Scan for the cell matching the given text and deliver its (X, Y) coordinate at center. 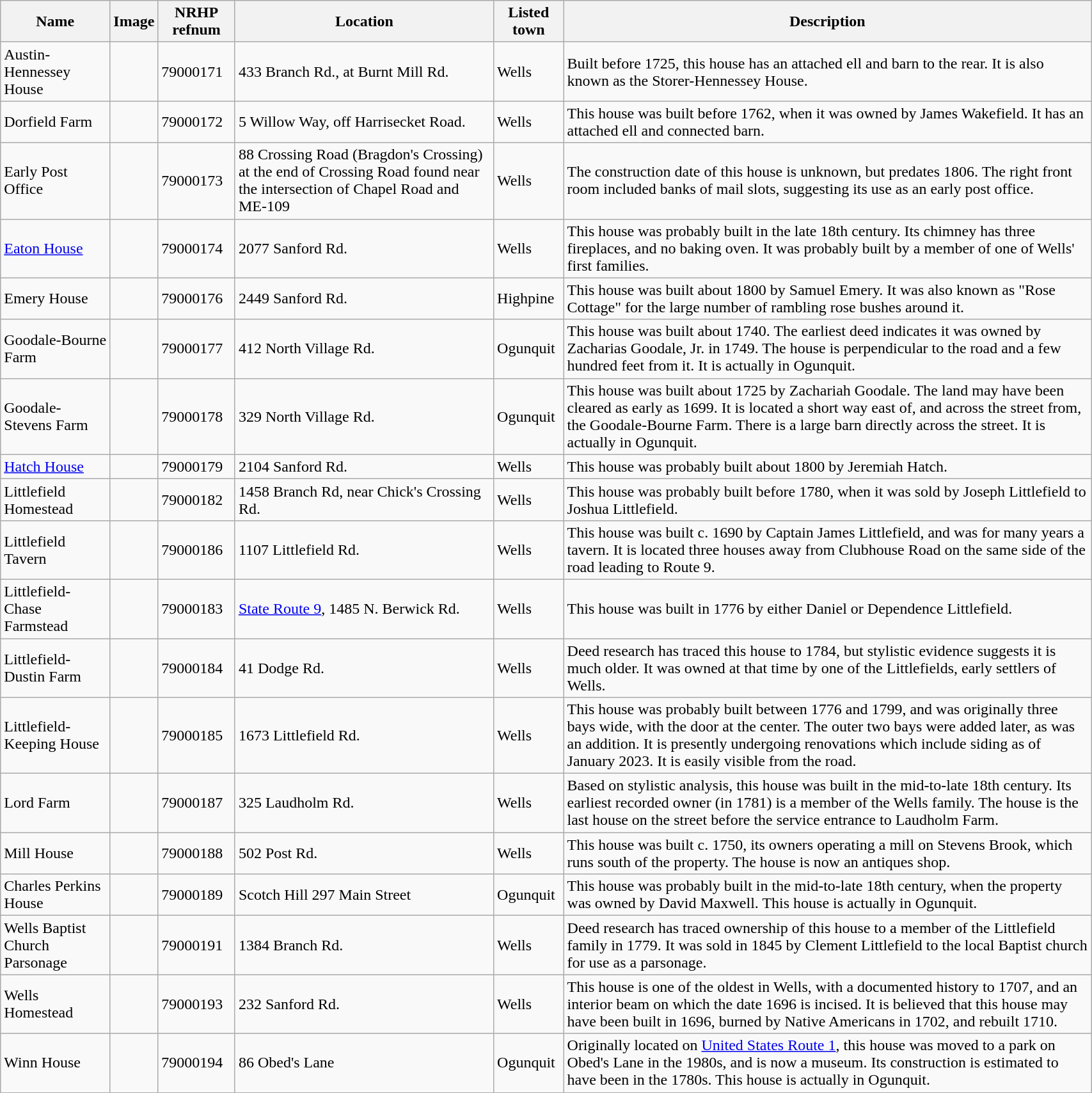
Wells Baptist Church Parsonage (55, 945)
79000173 (197, 180)
Mill House (55, 854)
Early Post Office (55, 180)
This house was probably built in the mid-to-late 18th century, when the property was owned by David Maxwell. This house is actually in Ogunquit. (828, 895)
Eaton House (55, 248)
Wells Homestead (55, 1004)
Scotch Hill 297 Main Street (364, 895)
232 Sanford Rd. (364, 1004)
79000187 (197, 803)
79000191 (197, 945)
325 Laudholm Rd. (364, 803)
This house was built before 1762, when it was owned by James Wakefield. It has an attached ell and connected barn. (828, 122)
5 Willow Way, off Harrisecket Road. (364, 122)
329 North Village Rd. (364, 416)
This house was probably built about 1800 by Jeremiah Hatch. (828, 467)
Built before 1725, this house has an attached ell and barn to the rear. It is also known as the Storer-Hennessey House. (828, 72)
Highpine (528, 298)
433 Branch Rd., at Burnt Mill Rd. (364, 72)
Littlefield-Keeping House (55, 736)
Lord Farm (55, 803)
79000177 (197, 349)
79000179 (197, 467)
88 Crossing Road (Bragdon's Crossing) at the end of Crossing Road found near the intersection of Chapel Road and ME-109 (364, 180)
79000182 (197, 499)
79000183 (197, 609)
79000185 (197, 736)
79000174 (197, 248)
Winn House (55, 1063)
Littlefield-Dustin Farm (55, 668)
Description (828, 22)
This house was probably built before 1780, when it was sold by Joseph Littlefield to Joshua Littlefield. (828, 499)
State Route 9, 1485 N. Berwick Rd. (364, 609)
This house was built about 1800 by Samuel Emery. It was also known as "Rose Cottage" for the large number of rambling rose bushes around it. (828, 298)
79000172 (197, 122)
41 Dodge Rd. (364, 668)
2104 Sanford Rd. (364, 467)
79000184 (197, 668)
79000189 (197, 895)
Littlefield Homestead (55, 499)
79000176 (197, 298)
This house was built c. 1750, its owners operating a mill on Stevens Brook, which runs south of the property. The house is now an antiques shop. (828, 854)
79000178 (197, 416)
Name (55, 22)
1107 Littlefield Rd. (364, 550)
79000193 (197, 1004)
412 North Village Rd. (364, 349)
79000186 (197, 550)
Austin-Hennessey House (55, 72)
Littlefield-Chase Farmstead (55, 609)
NRHP refnum (197, 22)
1384 Branch Rd. (364, 945)
79000194 (197, 1063)
2449 Sanford Rd. (364, 298)
1673 Littlefield Rd. (364, 736)
79000188 (197, 854)
This house was built in 1776 by either Daniel or Dependence Littlefield. (828, 609)
79000171 (197, 72)
Hatch House (55, 467)
2077 Sanford Rd. (364, 248)
Emery House (55, 298)
Goodale-Bourne Farm (55, 349)
Image (134, 22)
86 Obed's Lane (364, 1063)
1458 Branch Rd, near Chick's Crossing Rd. (364, 499)
502 Post Rd. (364, 854)
Location (364, 22)
Charles Perkins House (55, 895)
Listed town (528, 22)
Goodale-Stevens Farm (55, 416)
Dorfield Farm (55, 122)
Littlefield Tavern (55, 550)
